Identify which cell holds the provided text, then report its (X, Y) central coordinate. 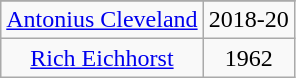
1962 (248, 58)
Antonius Cleveland (102, 20)
2018-20 (248, 20)
Rich Eichhorst (102, 58)
